From the cell containing the given text, extract its center point as [x, y] coordinate. 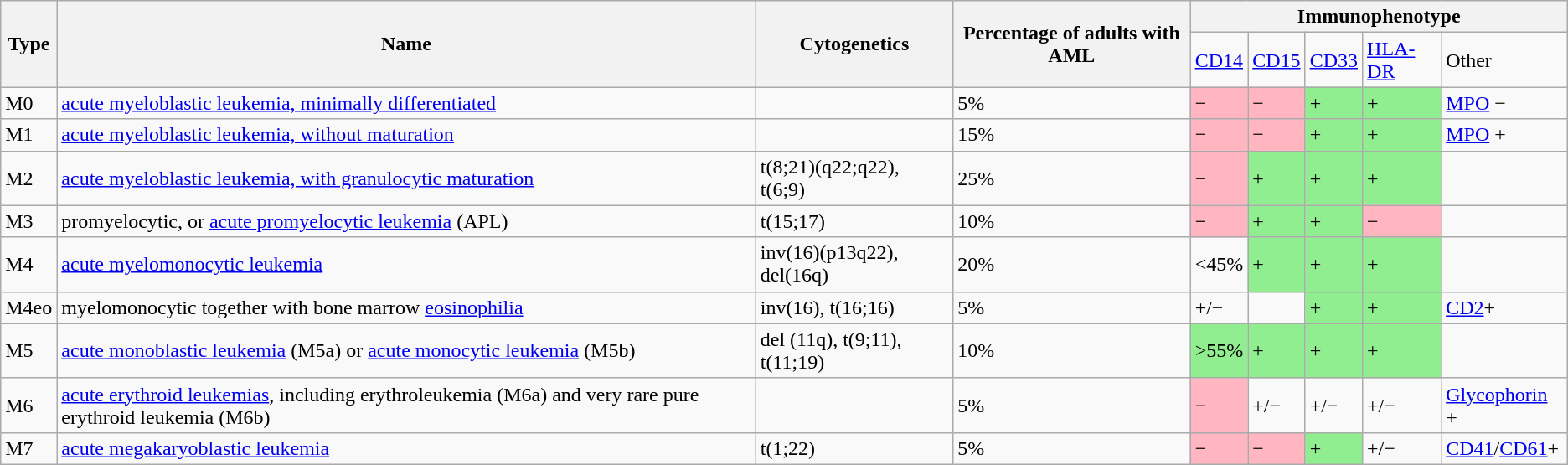
acute myeloblastic leukemia, minimally differentiated [406, 103]
myelomonocytic together with bone marrow eosinophilia [406, 307]
CD14 [1220, 60]
M0 [28, 103]
t(8;21)(q22;q22), t(6;9) [854, 178]
CD2+ [1504, 307]
CD33 [1333, 60]
del (11q), t(9;11), t(11;19) [854, 350]
M6 [28, 406]
M4 [28, 265]
inv(16), t(16;16) [854, 307]
acute myelomonocytic leukemia [406, 265]
25% [1072, 178]
HLA-DR [1402, 60]
acute megakaryoblastic leukemia [406, 448]
15% [1072, 135]
CD15 [1277, 60]
MPO − [1504, 103]
acute monoblastic leukemia (M5a) or acute monocytic leukemia (M5b) [406, 350]
M2 [28, 178]
M1 [28, 135]
>55% [1220, 350]
t(15;17) [854, 221]
acute erythroid leukemias, including erythroleukemia (M6a) and very rare pure erythroid leukemia (M6b) [406, 406]
inv(16)(p13q22), del(16q) [854, 265]
M5 [28, 350]
20% [1072, 265]
acute myeloblastic leukemia, without maturation [406, 135]
Percentage of adults with AML [1072, 44]
acute myeloblastic leukemia, with granulocytic maturation [406, 178]
M4eo [28, 307]
<45% [1220, 265]
promyelocytic, or acute promyelocytic leukemia (APL) [406, 221]
Glycophorin + [1504, 406]
Immunophenotype [1379, 17]
Name [406, 44]
t(1;22) [854, 448]
Other [1504, 60]
Type [28, 44]
Cytogenetics [854, 44]
M7 [28, 448]
M3 [28, 221]
MPO + [1504, 135]
CD41/CD61+ [1504, 448]
